Pinpoint the cell where the given text exists, returning its [x, y] midpoint coordinate. 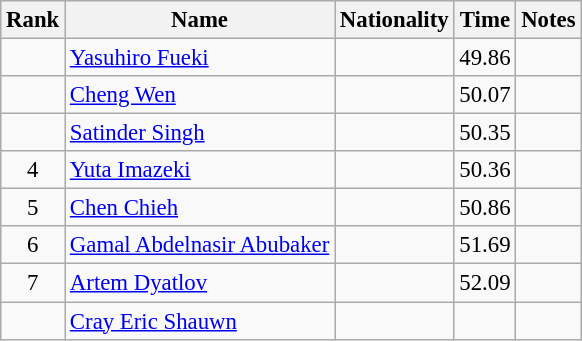
Satinder Singh [200, 133]
50.36 [485, 170]
Time [485, 20]
Gamal Abdelnasir Abubaker [200, 245]
Name [200, 20]
Yuta Imazeki [200, 170]
4 [33, 170]
52.09 [485, 283]
6 [33, 245]
51.69 [485, 245]
7 [33, 283]
Artem Dyatlov [200, 283]
5 [33, 208]
Chen Chieh [200, 208]
Cheng Wen [200, 95]
50.07 [485, 95]
Notes [548, 20]
50.86 [485, 208]
Cray Eric Shauwn [200, 321]
Yasuhiro Fueki [200, 58]
49.86 [485, 58]
50.35 [485, 133]
Nationality [394, 20]
Rank [33, 20]
